Identify which cell holds the provided text, then report its [x, y] central coordinate. 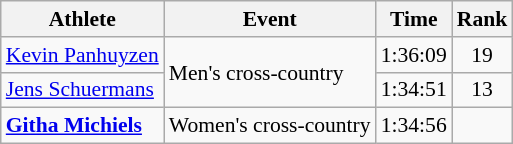
Time [414, 19]
19 [482, 55]
Event [270, 19]
1:34:56 [414, 126]
Rank [482, 19]
Men's cross-country [270, 72]
Athlete [82, 19]
Jens Schuermans [82, 90]
1:34:51 [414, 90]
Kevin Panhuyzen [82, 55]
1:36:09 [414, 55]
Women's cross-country [270, 126]
Githa Michiels [82, 126]
13 [482, 90]
